Provide the [x, y] coordinate of the cell's center where the given text is located.  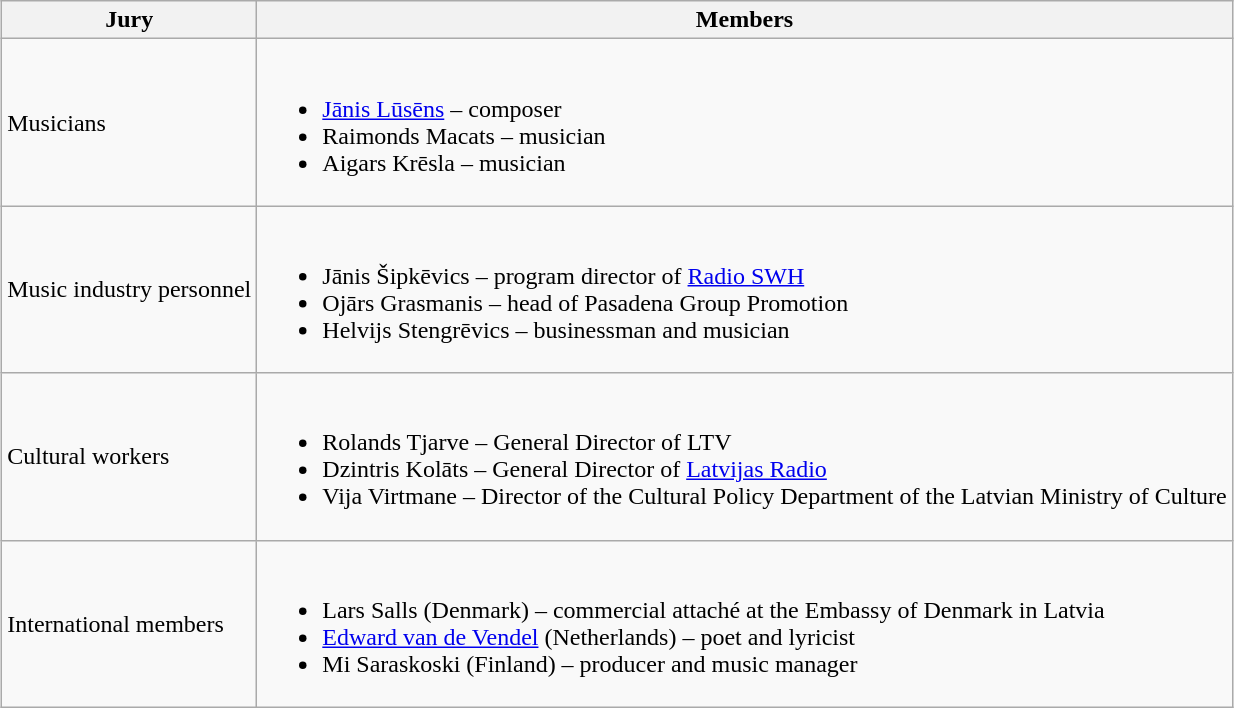
Cultural workers [130, 456]
International members [130, 624]
Jury [130, 20]
Musicians [130, 122]
Jānis Lūsēns – composerRaimonds Macats – musicianAigars Krēsla – musician [745, 122]
Music industry personnel [130, 290]
Jānis Šipkēvics – program director of Radio SWHOjārs Grasmanis – head of Pasadena Group PromotionHelvijs Stengrēvics – businessman and musician [745, 290]
Members [745, 20]
